Return [X, Y] of the center of cell containing provided text 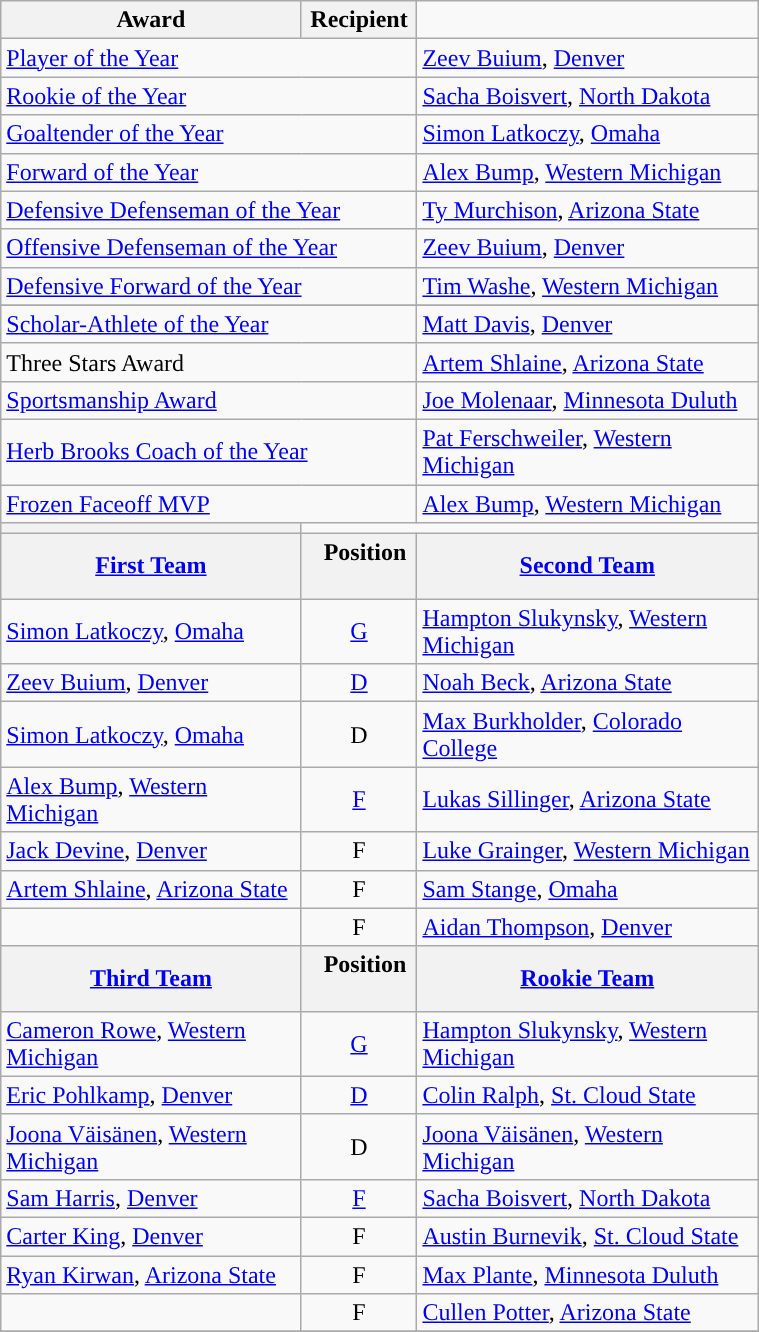
Austin Burnevik, St. Cloud State [588, 1236]
Offensive Defenseman of the Year [209, 248]
Cameron Rowe, Western Michigan [151, 1044]
Colin Ralph, St. Cloud State [588, 1095]
Three Stars Award [209, 362]
Sportsmanship Award [209, 400]
Rookie Team [588, 978]
Goaltender of the Year [209, 134]
Matt Davis, Denver [588, 324]
Sam Stange, Omaha [588, 889]
Second Team [588, 566]
Forward of the Year [209, 172]
Sam Harris, Denver [151, 1198]
Herb Brooks Coach of the Year [209, 452]
Player of the Year [209, 58]
Aidan Thompson, Denver [588, 927]
Noah Beck, Arizona State [588, 683]
Jack Devine, Denver [151, 851]
Max Burkholder, Colorado College [588, 734]
Frozen Faceoff MVP [209, 503]
Eric Pohlkamp, Denver [151, 1095]
Award [151, 20]
Joe Molenaar, Minnesota Duluth [588, 400]
Lukas Sillinger, Arizona State [588, 800]
Pat Ferschweiler, Western Michigan [588, 452]
Tim Washe, Western Michigan [588, 286]
Cullen Potter, Arizona State [588, 1313]
Max Plante, Minnesota Duluth [588, 1275]
Ty Murchison, Arizona State [588, 210]
First Team [151, 566]
Defensive Defenseman of the Year [209, 210]
Defensive Forward of the Year [209, 286]
Luke Grainger, Western Michigan [588, 851]
Rookie of the Year [209, 96]
Recipient [359, 20]
Third Team [151, 978]
Ryan Kirwan, Arizona State [151, 1275]
Scholar-Athlete of the Year [209, 324]
Carter King, Denver [151, 1236]
